Find where the given text appears and provide that cell's center as [x, y] coordinate. 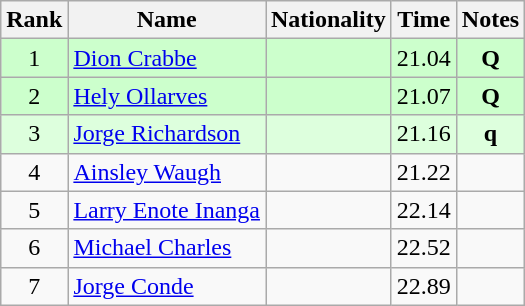
3 [34, 134]
22.52 [424, 248]
Notes [490, 20]
Michael Charles [167, 248]
4 [34, 172]
Jorge Conde [167, 286]
21.22 [424, 172]
21.04 [424, 58]
Dion Crabbe [167, 58]
2 [34, 96]
Time [424, 20]
1 [34, 58]
q [490, 134]
Jorge Richardson [167, 134]
5 [34, 210]
22.89 [424, 286]
6 [34, 248]
Nationality [329, 20]
21.16 [424, 134]
21.07 [424, 96]
Rank [34, 20]
22.14 [424, 210]
Hely Ollarves [167, 96]
Ainsley Waugh [167, 172]
Name [167, 20]
Larry Enote Inanga [167, 210]
7 [34, 286]
